Find where the given text appears and provide that cell's center as (X, Y) coordinate. 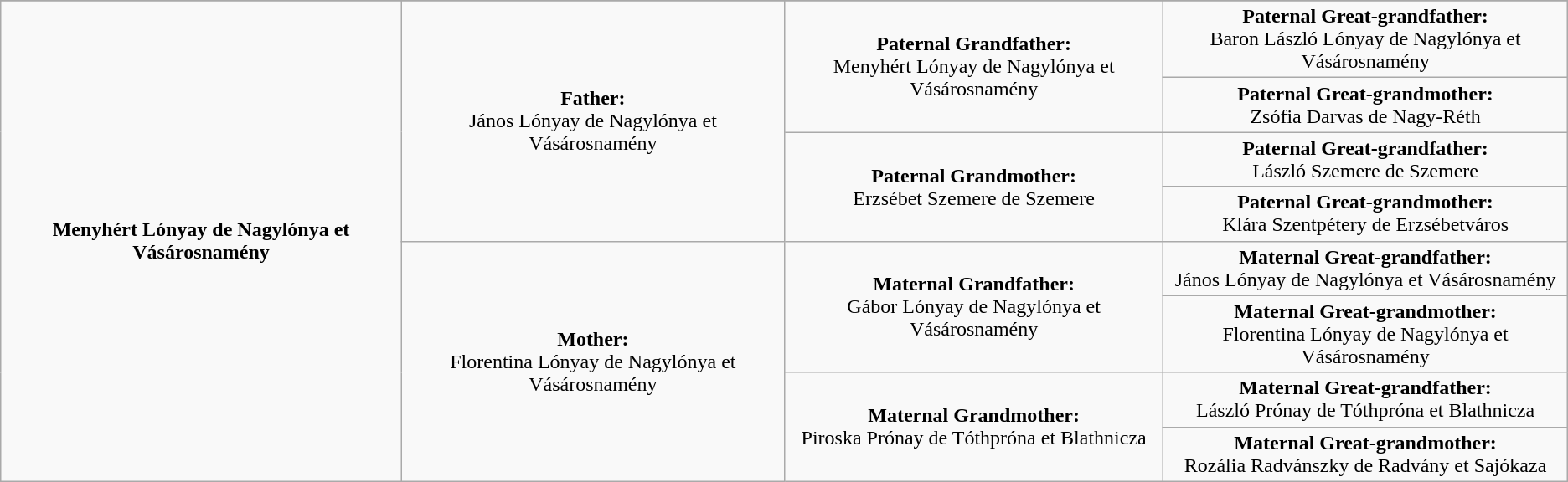
Maternal Great-grandfather:János Lónyay de Nagylónya et Vásárosnamény (1365, 268)
Maternal Grandfather:Gábor Lónyay de Nagylónya et Vásárosnamény (973, 306)
Paternal Grandfather:Menyhért Lónyay de Nagylónya et Vásárosnamény (973, 67)
Maternal Great-grandmother:Florentina Lónyay de Nagylónya et Vásárosnamény (1365, 334)
Paternal Great-grandmother:Zsófia Darvas de Nagy-Réth (1365, 105)
Maternal Great-grandfather:László Prónay de Tóthpróna et Blathnicza (1365, 400)
Paternal Great-grandfather:László Szemere de Szemere (1365, 159)
Paternal Great-grandmother:Klára Szentpétery de Erzsébetváros (1365, 214)
Mother:Florentina Lónyay de Nagylónya et Vásárosnamény (593, 361)
Maternal Great-grandmother:Rozália Radvánszky de Radvány et Sajókaza (1365, 454)
Father:János Lónyay de Nagylónya et Vásárosnamény (593, 120)
Paternal Grandmother:Erzsébet Szemere de Szemere (973, 187)
Paternal Great-grandfather:Baron László Lónyay de Nagylónya et Vásárosnamény (1365, 39)
Menyhért Lónyay de Nagylónya et Vásárosnamény (201, 241)
Maternal Grandmother:Piroska Prónay de Tóthpróna et Blathnicza (973, 427)
